Provide the (x, y) coordinate of the cell's center where the given text is located.  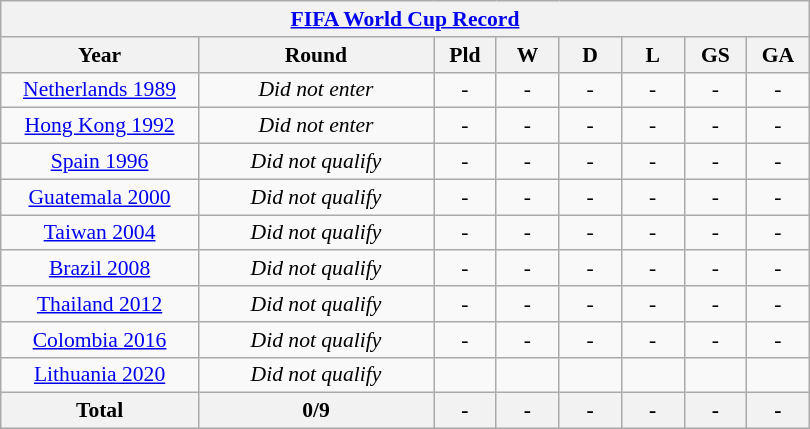
Total (100, 411)
FIFA World Cup Record (405, 19)
Year (100, 55)
Guatemala 2000 (100, 197)
Spain 1996 (100, 162)
W (528, 55)
Lithuania 2020 (100, 375)
Brazil 2008 (100, 269)
0/9 (316, 411)
Netherlands 1989 (100, 90)
Round (316, 55)
L (652, 55)
Thailand 2012 (100, 304)
Hong Kong 1992 (100, 126)
Pld (466, 55)
GS (716, 55)
Colombia 2016 (100, 340)
Taiwan 2004 (100, 233)
D (590, 55)
GA (778, 55)
